Find where the given text appears and provide that cell's center as (X, Y) coordinate. 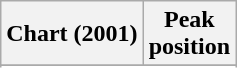
Peakposition (189, 34)
Chart (2001) (72, 34)
